Search for the cell housing the specified text and yield its [X, Y] center coordinate. 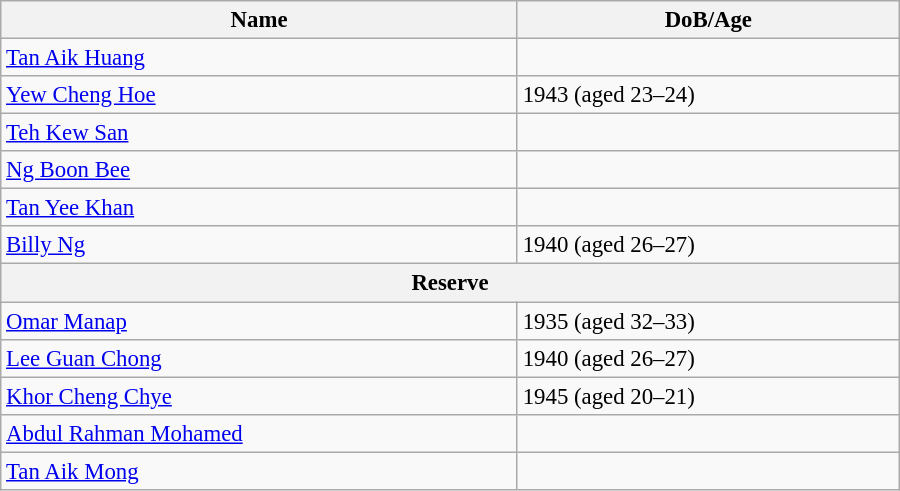
Name [260, 20]
1945 (aged 20–21) [708, 396]
Tan Yee Khan [260, 208]
Yew Cheng Hoe [260, 95]
Khor Cheng Chye [260, 396]
DoB/Age [708, 20]
Abdul Rahman Mohamed [260, 433]
1935 (aged 32–33) [708, 321]
Billy Ng [260, 245]
Ng Boon Bee [260, 170]
Tan Aik Huang [260, 58]
Omar Manap [260, 321]
Tan Aik Mong [260, 471]
Teh Kew San [260, 133]
1943 (aged 23–24) [708, 95]
Lee Guan Chong [260, 358]
Reserve [450, 283]
